Find where the given text appears and provide that cell's center as [x, y] coordinate. 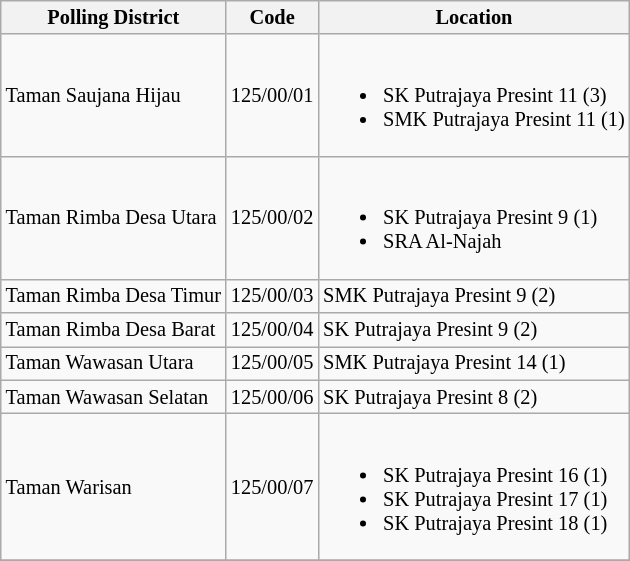
125/00/06 [272, 397]
SMK Putrajaya Presint 9 (2) [474, 296]
125/00/04 [272, 330]
125/00/01 [272, 95]
SK Putrajaya Presint 16 (1)SK Putrajaya Presint 17 (1)SK Putrajaya Presint 18 (1) [474, 487]
Location [474, 17]
Taman Warisan [114, 487]
Taman Rimba Desa Utara [114, 217]
SK Putrajaya Presint 9 (2) [474, 330]
125/00/07 [272, 487]
125/00/05 [272, 363]
Taman Wawasan Selatan [114, 397]
Polling District [114, 17]
SK Putrajaya Presint 11 (3)SMK Putrajaya Presint 11 (1) [474, 95]
Taman Rimba Desa Timur [114, 296]
SK Putrajaya Presint 8 (2) [474, 397]
SMK Putrajaya Presint 14 (1) [474, 363]
Code [272, 17]
125/00/03 [272, 296]
Taman Saujana Hijau [114, 95]
Taman Wawasan Utara [114, 363]
Taman Rimba Desa Barat [114, 330]
125/00/02 [272, 217]
SK Putrajaya Presint 9 (1)SRA Al-Najah [474, 217]
